Determine the (x, y) coordinate at the center of the cell enclosing the given text.  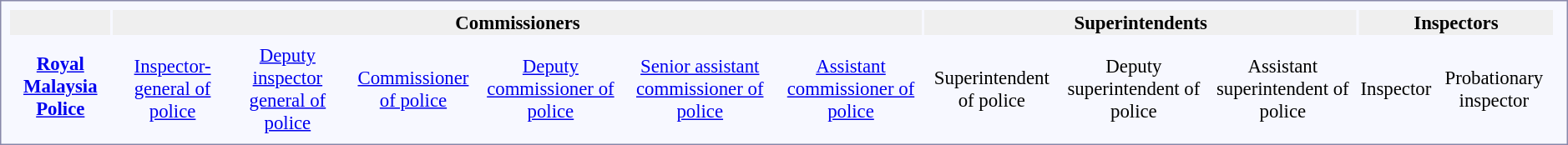
Inspector (1396, 88)
Inspector-general of police (173, 88)
Commissioner of police (413, 88)
Royal Malaysia Police (60, 87)
Probationary inspector (1495, 88)
Inspectors (1456, 22)
Assistant commissioner of police (850, 88)
Assistant superintendent of police (1282, 88)
Deputy inspector general of police (288, 88)
Deputy superintendent of police (1134, 88)
Senior assistant commissioner of police (700, 88)
Superintendents (1141, 22)
Deputy commissioner of police (551, 88)
Superintendent of police (992, 88)
Commissioners (518, 22)
